Locate the cell with the specified text and output its (X, Y) center coordinate. 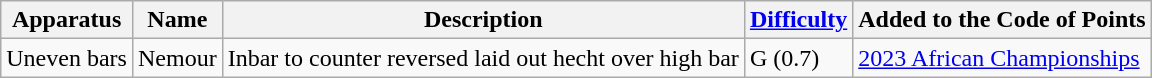
Apparatus (67, 20)
Inbar to counter reversed laid out hecht over high bar (483, 58)
Difficulty (798, 20)
2023 African Championships (1002, 58)
Name (177, 20)
G (0.7) (798, 58)
Added to the Code of Points (1002, 20)
Nemour (177, 58)
Uneven bars (67, 58)
Description (483, 20)
